Output the (x, y) coordinate of the center of the cell containing the given text.  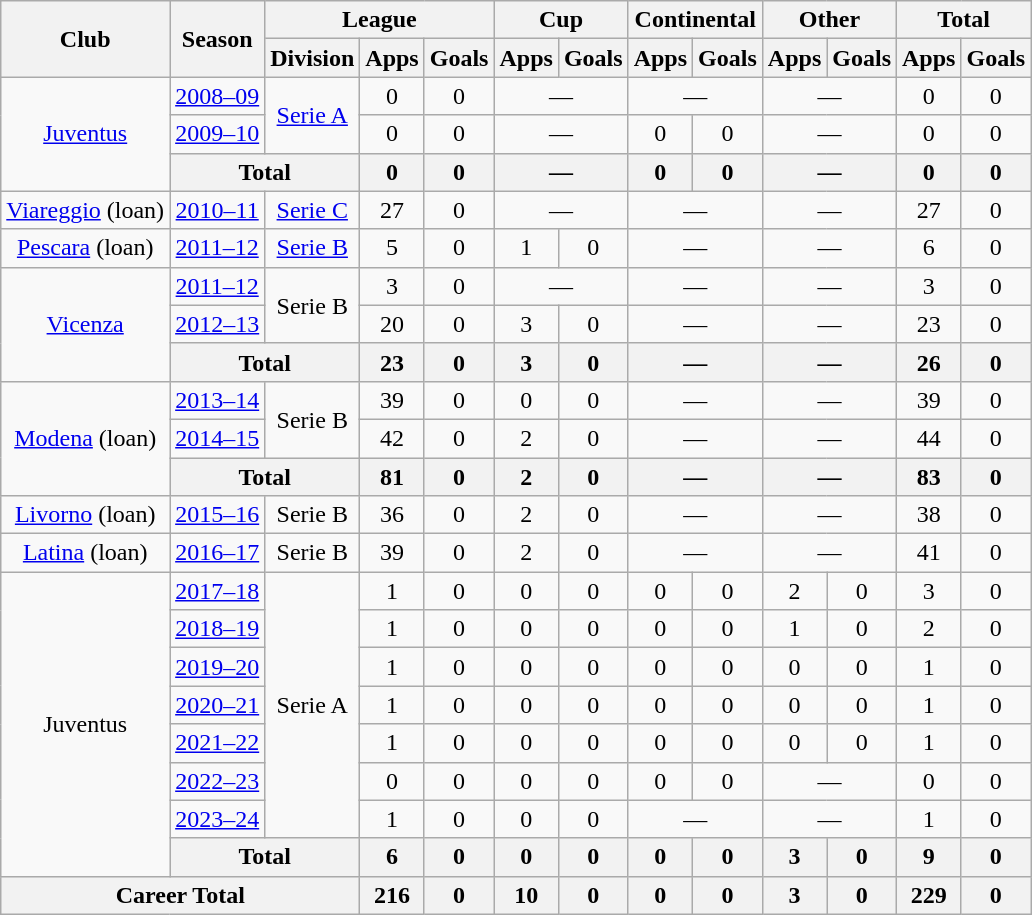
81 (392, 477)
Viareggio (loan) (86, 210)
2018–19 (218, 629)
Livorno (loan) (86, 515)
2017–18 (218, 591)
Cup (561, 20)
229 (929, 895)
2014–15 (218, 438)
Serie C (312, 210)
2022–23 (218, 781)
2020–21 (218, 705)
Other (829, 20)
Continental (695, 20)
2021–22 (218, 743)
Career Total (180, 895)
83 (929, 477)
2016–17 (218, 553)
Pescara (loan) (86, 248)
5 (392, 248)
Division (312, 58)
Club (86, 39)
2013–14 (218, 400)
44 (929, 438)
2019–20 (218, 667)
Latina (loan) (86, 553)
2023–24 (218, 819)
20 (392, 324)
2008–09 (218, 96)
2015–16 (218, 515)
9 (929, 857)
Modena (loan) (86, 438)
36 (392, 515)
26 (929, 362)
2010–11 (218, 210)
Vicenza (86, 324)
42 (392, 438)
2012–13 (218, 324)
38 (929, 515)
2009–10 (218, 134)
10 (526, 895)
41 (929, 553)
216 (392, 895)
Season (218, 39)
League (380, 20)
